Identify which cell holds the provided text, then report its (X, Y) central coordinate. 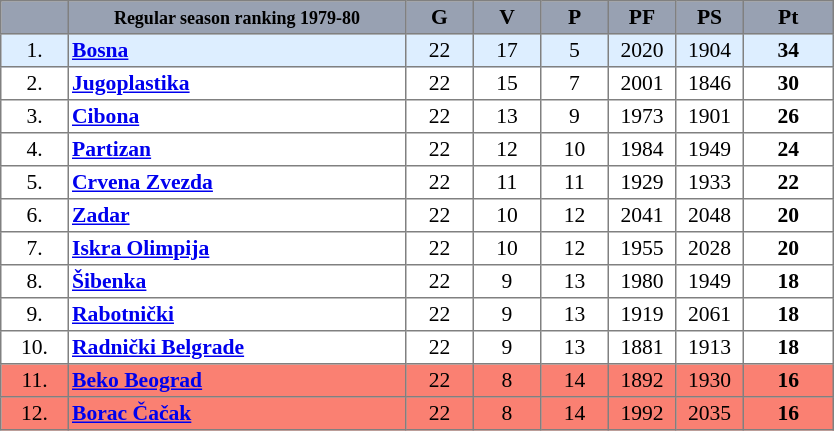
2048 (710, 216)
2028 (710, 248)
7. (35, 248)
2061 (710, 314)
Partizan (237, 150)
G (440, 18)
1881 (642, 348)
1984 (642, 150)
1846 (710, 84)
6. (35, 216)
V (507, 18)
1933 (710, 182)
1904 (710, 50)
7 (575, 84)
1973 (642, 116)
Pt (788, 18)
2035 (710, 414)
2. (35, 84)
26 (788, 116)
34 (788, 50)
1892 (642, 380)
1. (35, 50)
1919 (642, 314)
Šibenka (237, 282)
1955 (642, 248)
9. (35, 314)
Rabotnički (237, 314)
1980 (642, 282)
24 (788, 150)
8. (35, 282)
Borac Čačak (237, 414)
Jugoplastika (237, 84)
Iskra Olimpija (237, 248)
Regular season ranking 1979-80 (237, 18)
5 (575, 50)
PS (710, 18)
5. (35, 182)
12. (35, 414)
1992 (642, 414)
Zadar (237, 216)
10. (35, 348)
4. (35, 150)
2001 (642, 84)
Cibona (237, 116)
Bosna (237, 50)
P (575, 18)
Beko Beograd (237, 380)
Radnički Belgrade (237, 348)
30 (788, 84)
11. (35, 380)
2041 (642, 216)
17 (507, 50)
15 (507, 84)
1913 (710, 348)
1929 (642, 182)
Crvena Zvezda (237, 182)
1901 (710, 116)
PF (642, 18)
1930 (710, 380)
2020 (642, 50)
3. (35, 116)
